Find where the given text appears and provide that cell's center as [X, Y] coordinate. 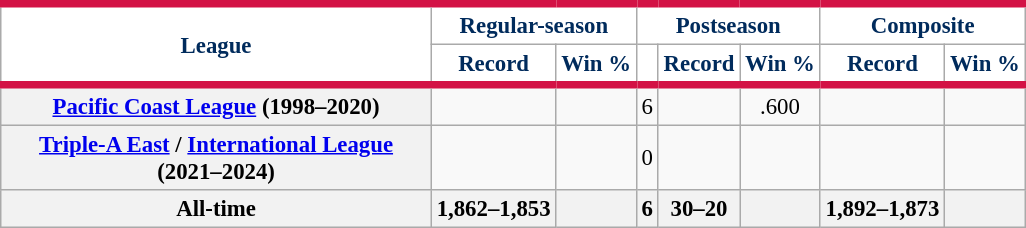
Pacific Coast League (1998–2020) [216, 106]
1,892–1,873 [882, 209]
All-time [216, 209]
30–20 [698, 209]
Triple-A East / International League (2021–2024) [216, 158]
Regular-season [534, 24]
Composite [922, 24]
0 [647, 158]
.600 [780, 106]
League [216, 44]
1,862–1,853 [493, 209]
Postseason [728, 24]
